Find where the given text appears and provide that cell's center as [x, y] coordinate. 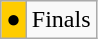
Finals [61, 20]
● [14, 20]
